Identify which cell holds the provided text, then report its [x, y] central coordinate. 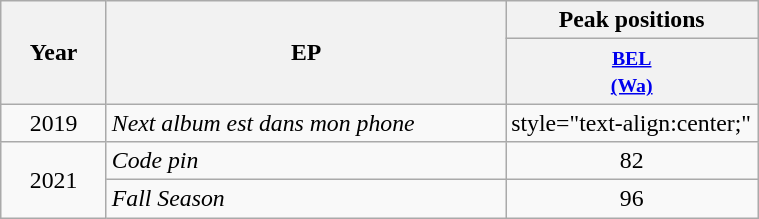
Next album est dans mon phone [306, 123]
style="text-align:center;" [632, 123]
96 [632, 198]
Year [54, 52]
EP [306, 52]
2019 [54, 123]
Code pin [306, 160]
Peak positions [632, 20]
2021 [54, 179]
Fall Season [306, 198]
82 [632, 160]
BEL (Wa) [632, 72]
